Extract the [x, y] coordinate from the center of the cell holding the provided text.  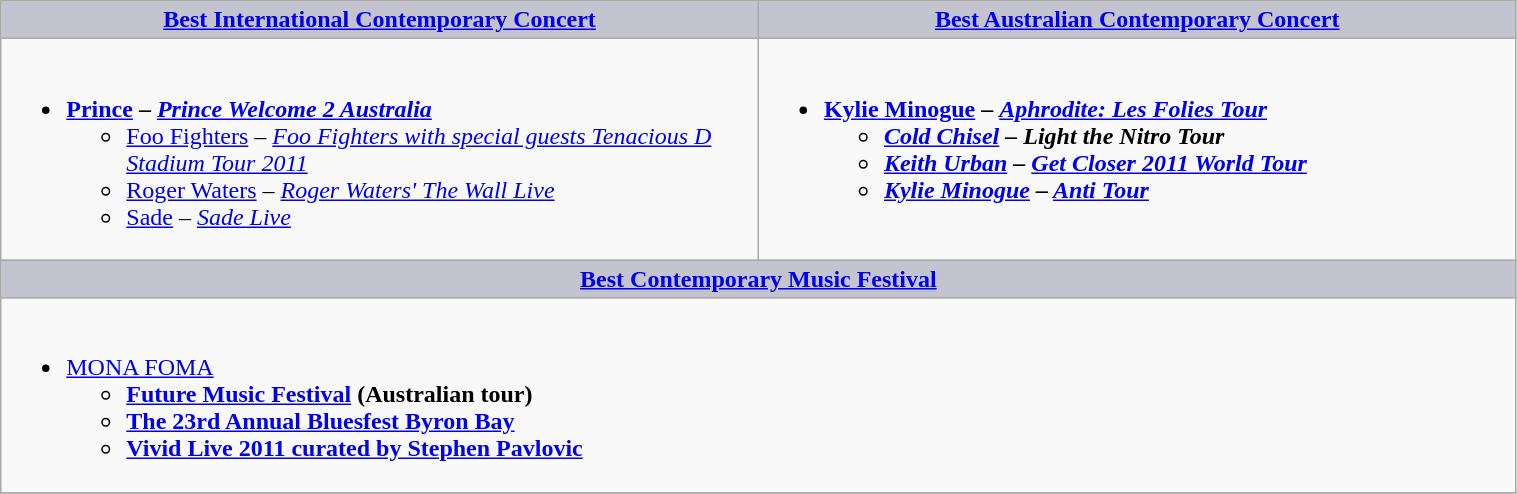
Best Australian Contemporary Concert [1137, 20]
Kylie Minogue – Aphrodite: Les Folies TourCold Chisel – Light the Nitro TourKeith Urban – Get Closer 2011 World TourKylie Minogue – Anti Tour [1137, 150]
MONA FOMAFuture Music Festival (Australian tour)The 23rd Annual Bluesfest Byron BayVivid Live 2011 curated by Stephen Pavlovic [758, 395]
Best Contemporary Music Festival [758, 279]
Best International Contemporary Concert [380, 20]
